Scan for the cell matching the given text and deliver its [x, y] coordinate at center. 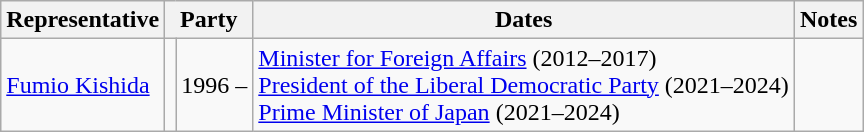
Minister for Foreign Affairs (2012–2017)President of the Liberal Democratic Party (2021–2024)Prime Minister of Japan (2021–2024) [524, 85]
Representative [83, 20]
1996 – [214, 85]
Fumio Kishida [83, 85]
Dates [524, 20]
Party [209, 20]
Notes [828, 20]
